For the text-containing cell, return its midpoint in (X, Y) coordinate format. 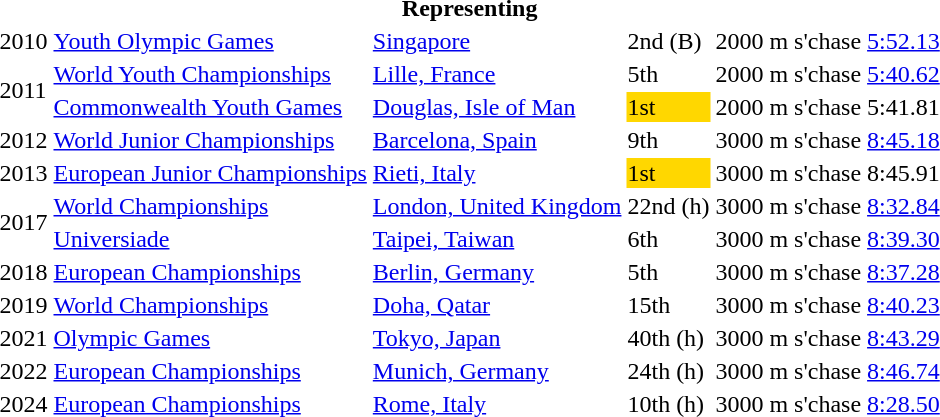
Commonwealth Youth Games (210, 107)
Barcelona, Spain (497, 140)
40th (h) (668, 338)
Taipei, Taiwan (497, 239)
2nd (B) (668, 41)
Doha, Qatar (497, 305)
Olympic Games (210, 338)
Universiade (210, 239)
15th (668, 305)
24th (h) (668, 371)
Douglas, Isle of Man (497, 107)
9th (668, 140)
Singapore (497, 41)
6th (668, 239)
Rieti, Italy (497, 173)
World Youth Championships (210, 74)
World Junior Championships (210, 140)
22nd (h) (668, 206)
London, United Kingdom (497, 206)
European Junior Championships (210, 173)
Youth Olympic Games (210, 41)
Tokyo, Japan (497, 338)
Berlin, Germany (497, 272)
Lille, France (497, 74)
Munich, Germany (497, 371)
